Capture the cell that displays the provided text and extract its [x, y] central coordinate. 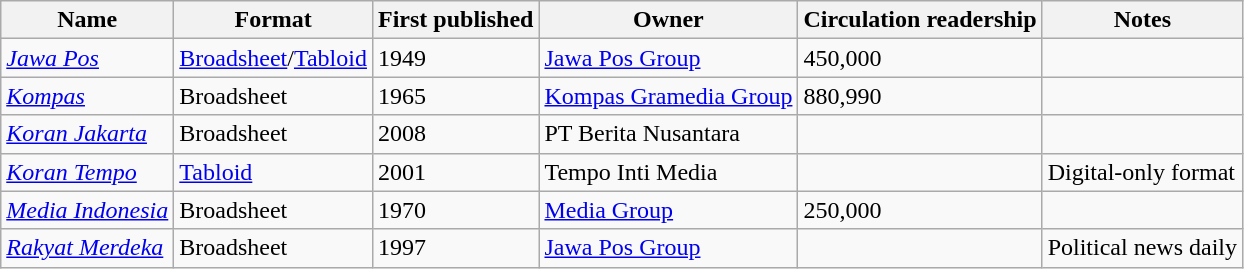
First published [455, 20]
Koran Tempo [88, 172]
880,990 [920, 96]
1970 [455, 210]
Jawa Pos [88, 58]
2008 [455, 134]
Tempo Inti Media [668, 172]
2001 [455, 172]
250,000 [920, 210]
Name [88, 20]
1949 [455, 58]
Kompas [88, 96]
Notes [1142, 20]
450,000 [920, 58]
Tabloid [274, 172]
Rakyat Merdeka [88, 248]
Broadsheet/Tabloid [274, 58]
Format [274, 20]
Media Group [668, 210]
Kompas Gramedia Group [668, 96]
Owner [668, 20]
Circulation readership [920, 20]
PT Berita Nusantara [668, 134]
Political news daily [1142, 248]
1965 [455, 96]
Koran Jakarta [88, 134]
Media Indonesia [88, 210]
1997 [455, 248]
Digital-only format [1142, 172]
